Determine the (x, y) coordinate at the center of the cell enclosing the given text.  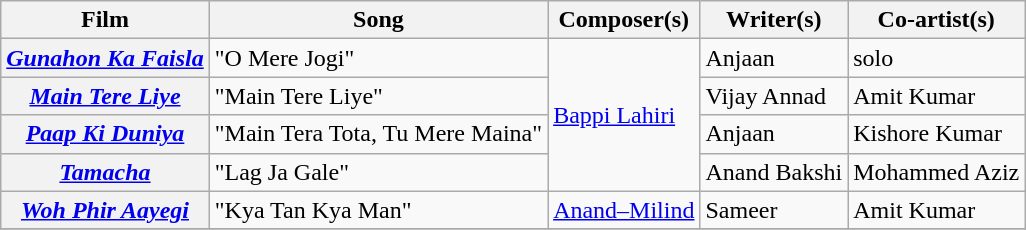
Vijay Annad (774, 96)
Paap Ki Duniya (105, 134)
"Kya Tan Kya Man" (378, 210)
Song (378, 20)
Woh Phir Aayegi (105, 210)
Composer(s) (624, 20)
Anand–Milind (624, 210)
"Main Tera Tota, Tu Mere Maina" (378, 134)
Anand Bakshi (774, 172)
Bappi Lahiri (624, 115)
Tamacha (105, 172)
"Main Tere Liye" (378, 96)
Gunahon Ka Faisla (105, 58)
solo (936, 58)
Film (105, 20)
"O Mere Jogi" (378, 58)
Kishore Kumar (936, 134)
Writer(s) (774, 20)
"Lag Ja Gale" (378, 172)
Sameer (774, 210)
Mohammed Aziz (936, 172)
Co-artist(s) (936, 20)
Main Tere Liye (105, 96)
